Output the (X, Y) coordinate of the center of the cell containing the given text.  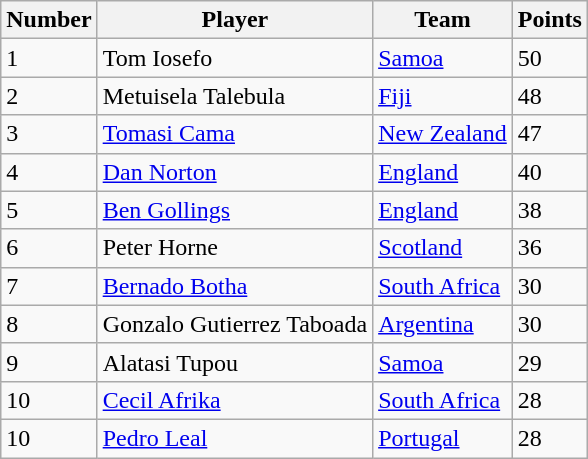
Team (443, 20)
Peter Horne (234, 248)
Ben Gollings (234, 210)
Metuisela Talebula (234, 96)
Player (234, 20)
Gonzalo Gutierrez Taboada (234, 324)
4 (49, 172)
29 (550, 362)
New Zealand (443, 134)
Cecil Afrika (234, 400)
Portugal (443, 438)
Bernado Botha (234, 286)
Argentina (443, 324)
7 (49, 286)
6 (49, 248)
5 (49, 210)
Tomasi Cama (234, 134)
3 (49, 134)
9 (49, 362)
Points (550, 20)
50 (550, 58)
Tom Iosefo (234, 58)
36 (550, 248)
Fiji (443, 96)
48 (550, 96)
47 (550, 134)
Pedro Leal (234, 438)
8 (49, 324)
38 (550, 210)
1 (49, 58)
2 (49, 96)
Alatasi Tupou (234, 362)
Number (49, 20)
Dan Norton (234, 172)
40 (550, 172)
Scotland (443, 248)
